Find where the given text appears and provide that cell's center as [X, Y] coordinate. 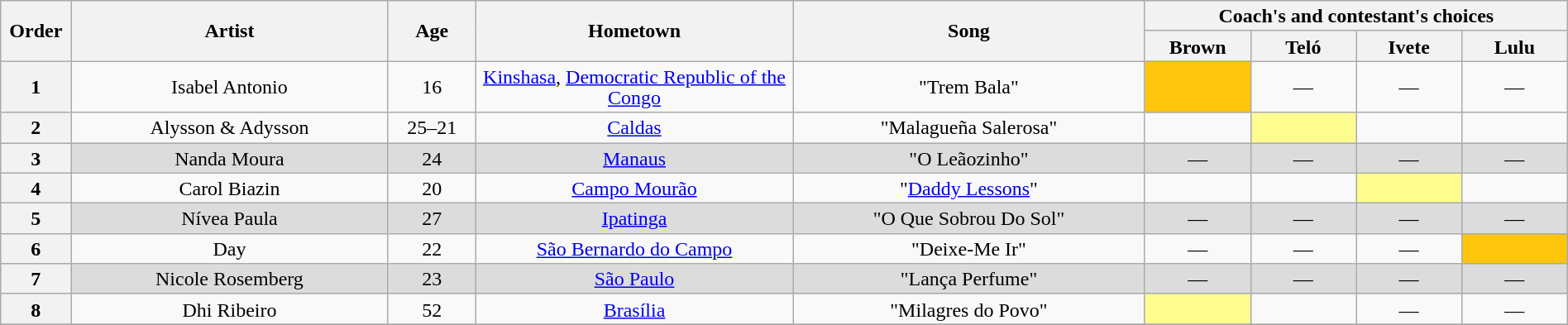
3 [36, 157]
Caldas [633, 127]
São Paulo [633, 280]
Kinshasa, Democratic Republic of the Congo [633, 87]
8 [36, 309]
Alysson & Adysson [230, 127]
4 [36, 189]
16 [432, 87]
23 [432, 280]
Brasília [633, 309]
6 [36, 248]
"Lança Perfume" [969, 280]
Ivete [1409, 46]
Age [432, 31]
Carol Biazin [230, 189]
"O Leãozinho" [969, 157]
"O Que Sobrou Do Sol" [969, 218]
"Daddy Lessons" [969, 189]
Coach's and contestant's choices [1356, 17]
Ipatinga [633, 218]
Artist [230, 31]
Lulu [1514, 46]
Manaus [633, 157]
2 [36, 127]
Nicole Rosemberg [230, 280]
27 [432, 218]
20 [432, 189]
"Malagueña Salerosa" [969, 127]
Isabel Antonio [230, 87]
Campo Mourão [633, 189]
"Trem Bala" [969, 87]
Nanda Moura [230, 157]
Hometown [633, 31]
Teló [1303, 46]
25–21 [432, 127]
22 [432, 248]
Song [969, 31]
52 [432, 309]
Nívea Paula [230, 218]
Brown [1198, 46]
5 [36, 218]
7 [36, 280]
Order [36, 31]
São Bernardo do Campo [633, 248]
1 [36, 87]
"Milagres do Povo" [969, 309]
Day [230, 248]
"Deixe-Me Ir" [969, 248]
24 [432, 157]
Dhi Ribeiro [230, 309]
